Provide the (X, Y) coordinate of the cell's center where the given text is located.  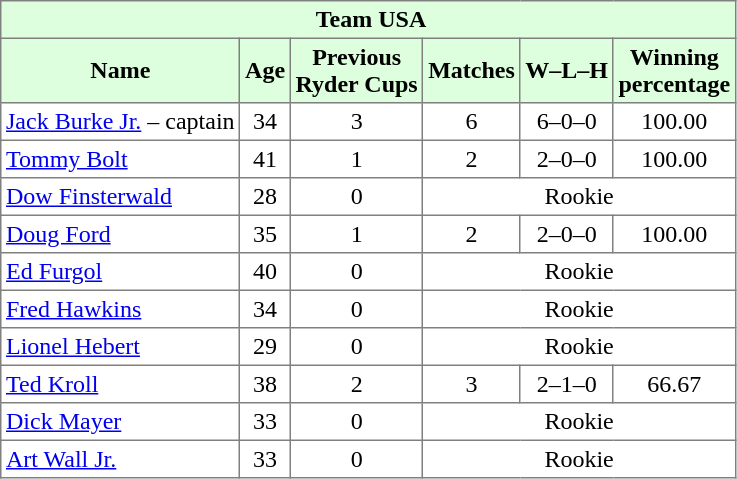
Team USA (368, 20)
Fred Hawkins (120, 309)
41 (265, 159)
Doug Ford (120, 234)
2–1–0 (566, 384)
29 (265, 347)
Jack Burke Jr. – captain (120, 122)
Name (120, 70)
Winningpercentage (674, 70)
Age (265, 70)
40 (265, 272)
Tommy Bolt (120, 159)
Ed Furgol (120, 272)
Art Wall Jr. (120, 459)
38 (265, 384)
Dow Finsterwald (120, 197)
W–L–H (566, 70)
PreviousRyder Cups (356, 70)
28 (265, 197)
Ted Kroll (120, 384)
66.67 (674, 384)
Lionel Hebert (120, 347)
Matches (472, 70)
6–0–0 (566, 122)
35 (265, 234)
Dick Mayer (120, 422)
6 (472, 122)
